For the text-containing cell, return its midpoint in (x, y) coordinate format. 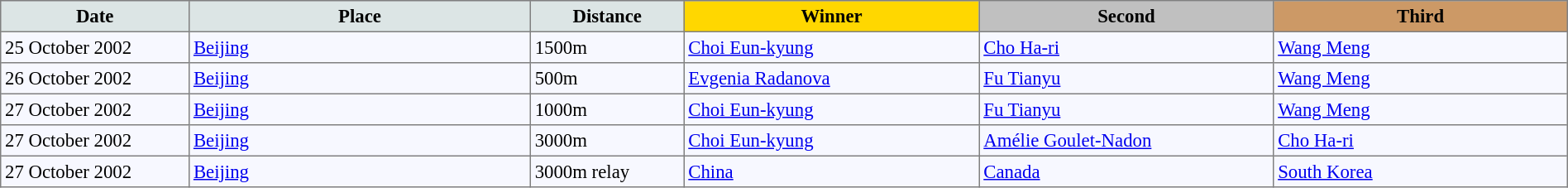
Winner (832, 17)
1000m (607, 109)
Amélie Goulet-Nadon (1126, 141)
500m (607, 79)
26 October 2002 (95, 79)
South Korea (1421, 171)
Canada (1126, 171)
3000m (607, 141)
Evgenia Radanova (832, 79)
3000m relay (607, 171)
1500m (607, 47)
China (832, 171)
25 October 2002 (95, 47)
Third (1421, 17)
Second (1126, 17)
Distance (607, 17)
Date (95, 17)
Place (361, 17)
